Provide the [X, Y] coordinate of the cell's center where the given text is located.  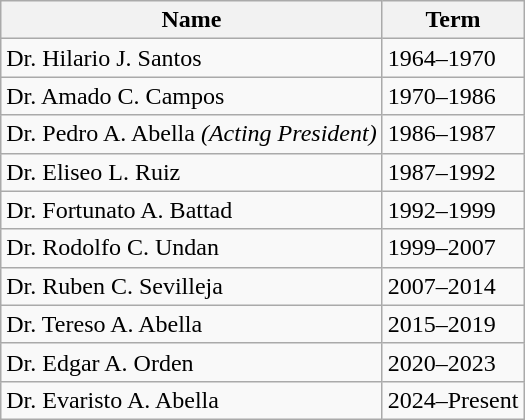
Dr. Hilario J. Santos [192, 58]
1992–1999 [453, 210]
Name [192, 20]
Dr. Tereso A. Abella [192, 324]
2007–2014 [453, 286]
1986–1987 [453, 134]
1999–2007 [453, 248]
Dr. Edgar A. Orden [192, 362]
2024–Present [453, 400]
1987–1992 [453, 172]
Dr. Rodolfo C. Undan [192, 248]
Dr. Fortunato A. Battad [192, 210]
Dr. Pedro A. Abella (Acting President) [192, 134]
Dr. Ruben C. Sevilleja [192, 286]
1970–1986 [453, 96]
2020–2023 [453, 362]
1964–1970 [453, 58]
Term [453, 20]
Dr. Amado C. Campos [192, 96]
Dr. Eliseo L. Ruiz [192, 172]
2015–2019 [453, 324]
Dr. Evaristo A. Abella [192, 400]
